Identify which cell holds the provided text, then report its [X, Y] central coordinate. 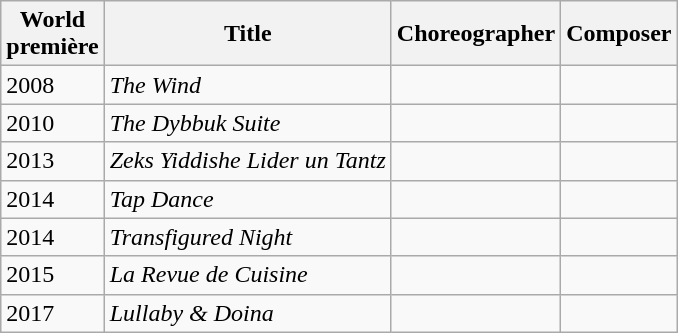
2015 [52, 275]
2013 [52, 161]
Zeks Yiddishe Lider un Tantz [248, 161]
Lullaby & Doina [248, 313]
2017 [52, 313]
The Dybbuk Suite [248, 123]
Transfigured Night [248, 237]
Composer [619, 34]
La Revue de Cuisine [248, 275]
Choreographer [476, 34]
Tap Dance [248, 199]
The Wind [248, 85]
Title [248, 34]
2008 [52, 85]
2010 [52, 123]
Worldpremière [52, 34]
